Detect which cell encompasses the target text, then output its (X, Y) center coordinate. 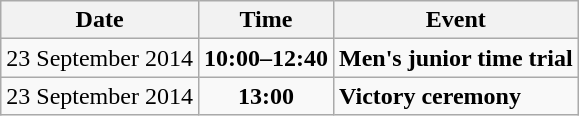
Time (266, 20)
10:00–12:40 (266, 58)
Victory ceremony (456, 96)
Date (100, 20)
Event (456, 20)
Men's junior time trial (456, 58)
13:00 (266, 96)
